Return [X, Y] of the center of cell containing provided text 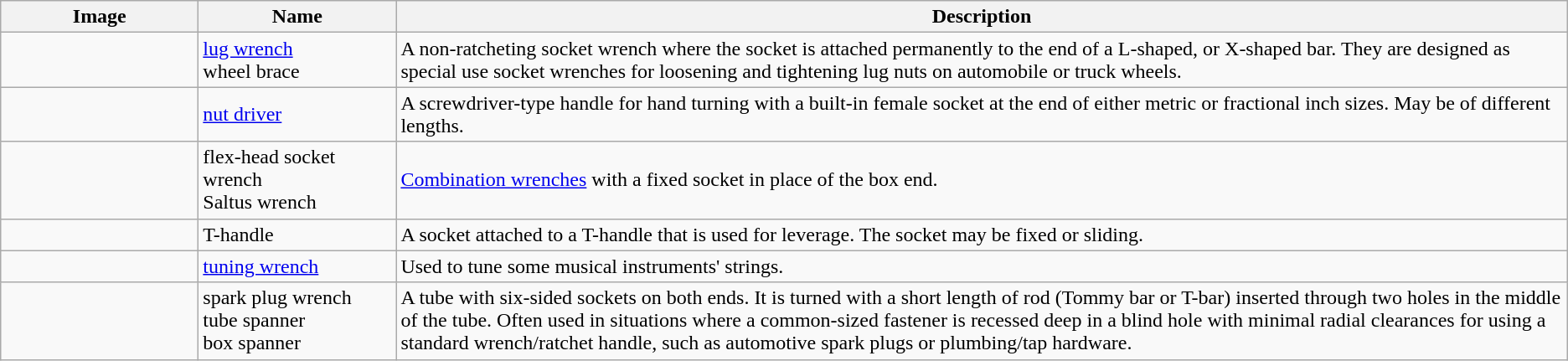
Description [982, 17]
lug wrenchwheel brace [297, 60]
tuning wrench [297, 266]
spark plug wrenchtube spannerbox spanner [297, 321]
T-handle [297, 235]
Name [297, 17]
nut driver [297, 114]
flex-head socket wrenchSaltus wrench [297, 180]
Used to tune some musical instruments' strings. [982, 266]
A socket attached to a T-handle that is used for leverage. The socket may be fixed or sliding. [982, 235]
Combination wrenches with a fixed socket in place of the box end. [982, 180]
Image [100, 17]
